For the text-containing cell, return its midpoint in [X, Y] coordinate format. 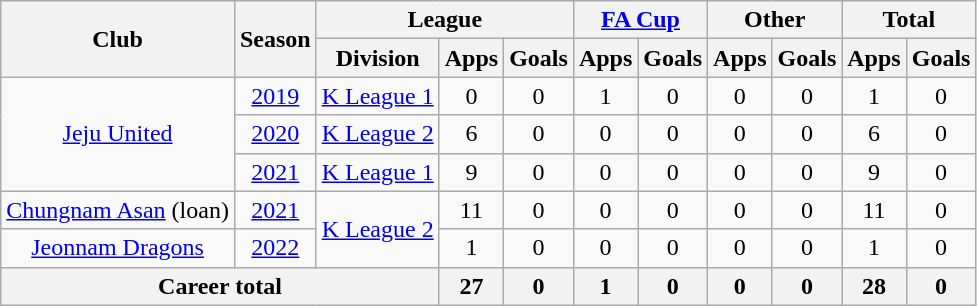
2020 [275, 134]
Division [378, 58]
27 [471, 286]
2019 [275, 96]
League [444, 20]
Jeju United [118, 134]
FA Cup [640, 20]
Jeonnam Dragons [118, 248]
Club [118, 39]
Chungnam Asan (loan) [118, 210]
Total [909, 20]
Season [275, 39]
28 [874, 286]
Career total [220, 286]
2022 [275, 248]
Other [775, 20]
